Return [x, y] of the center of cell containing provided text 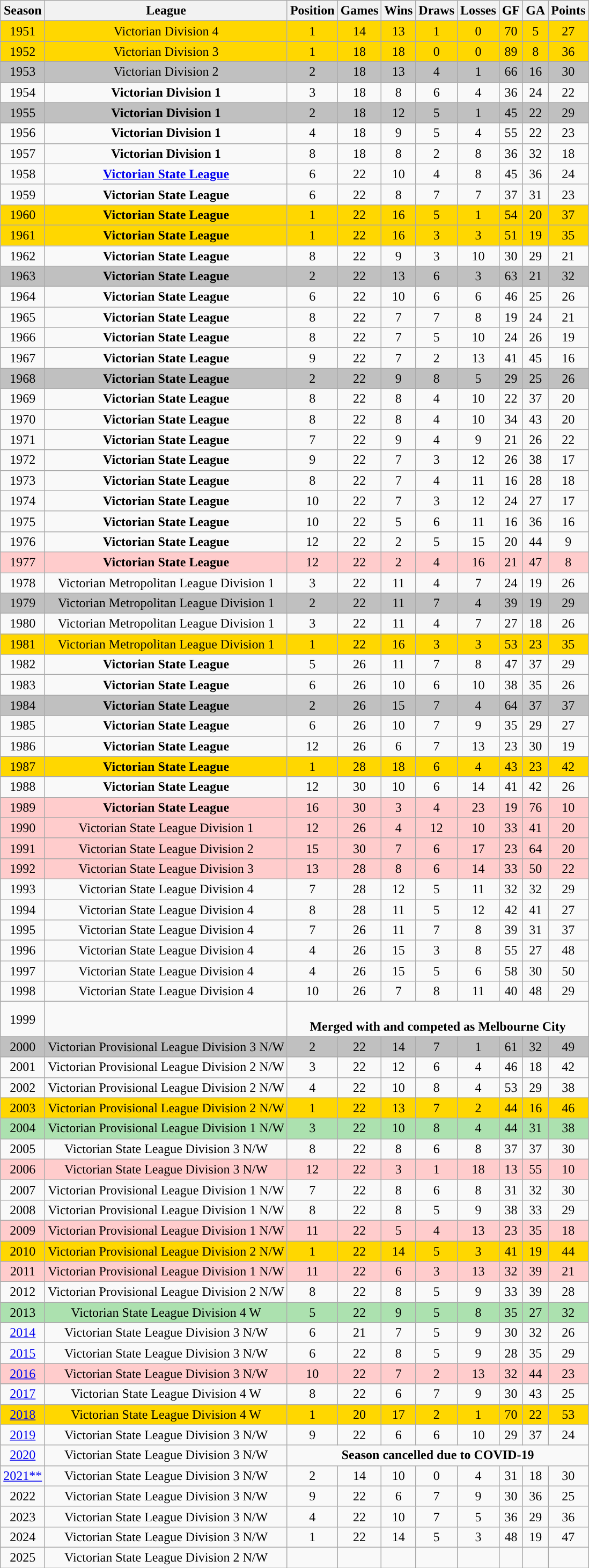
1955 [23, 113]
2005 [23, 1149]
1978 [23, 582]
1977 [23, 562]
2008 [23, 1210]
1994 [23, 910]
61 [511, 1047]
1997 [23, 971]
2018 [23, 1414]
Victorian Division 4 [166, 31]
1981 [23, 644]
1984 [23, 705]
Victorian State League Division 2 N/W [166, 1557]
Victorian Division 3 [166, 52]
58 [511, 971]
1965 [23, 317]
Wins [399, 11]
Victorian Provisional League Division 3 N/W [166, 1047]
1961 [23, 235]
1971 [23, 440]
Losses [478, 11]
1954 [23, 92]
2016 [23, 1374]
Victorian State League Division 2 [166, 848]
1964 [23, 297]
1960 [23, 215]
Victorian Division 2 [166, 72]
2009 [23, 1230]
1987 [23, 767]
GA [535, 11]
2004 [23, 1128]
Position [312, 11]
2023 [23, 1516]
2025 [23, 1557]
76 [535, 807]
Points [569, 11]
1979 [23, 603]
2012 [23, 1292]
1975 [23, 521]
Season [23, 11]
1993 [23, 889]
1983 [23, 685]
1999 [23, 1019]
1995 [23, 930]
1985 [23, 726]
1982 [23, 665]
1957 [23, 154]
40 [511, 991]
2020 [23, 1455]
1974 [23, 501]
Merged with and competed as Melbourne City [438, 1019]
66 [511, 72]
League [166, 11]
2024 [23, 1537]
2006 [23, 1169]
1956 [23, 133]
Games [359, 11]
2015 [23, 1353]
2002 [23, 1088]
2010 [23, 1251]
1990 [23, 828]
Victorian State League Division 1 [166, 828]
2017 [23, 1394]
1992 [23, 869]
1963 [23, 276]
2013 [23, 1312]
2019 [23, 1435]
1980 [23, 624]
2014 [23, 1333]
2007 [23, 1190]
1986 [23, 746]
1962 [23, 256]
1989 [23, 807]
54 [511, 215]
89 [511, 52]
Victorian State League Division 3 [166, 869]
1969 [23, 399]
1998 [23, 991]
1959 [23, 194]
1953 [23, 72]
Season cancelled due to COVID-19 [438, 1455]
GF [511, 11]
1970 [23, 419]
34 [511, 419]
1958 [23, 174]
2001 [23, 1067]
2000 [23, 1047]
2021** [23, 1476]
2011 [23, 1272]
63 [511, 276]
51 [511, 235]
1988 [23, 787]
2003 [23, 1108]
1973 [23, 480]
1966 [23, 338]
Draws [437, 11]
1952 [23, 52]
1996 [23, 951]
49 [569, 1047]
1972 [23, 460]
1991 [23, 848]
2022 [23, 1496]
1976 [23, 542]
1967 [23, 358]
1951 [23, 31]
1968 [23, 378]
